Return the (X, Y) coordinate for the center point of the cell that contains the specified text.  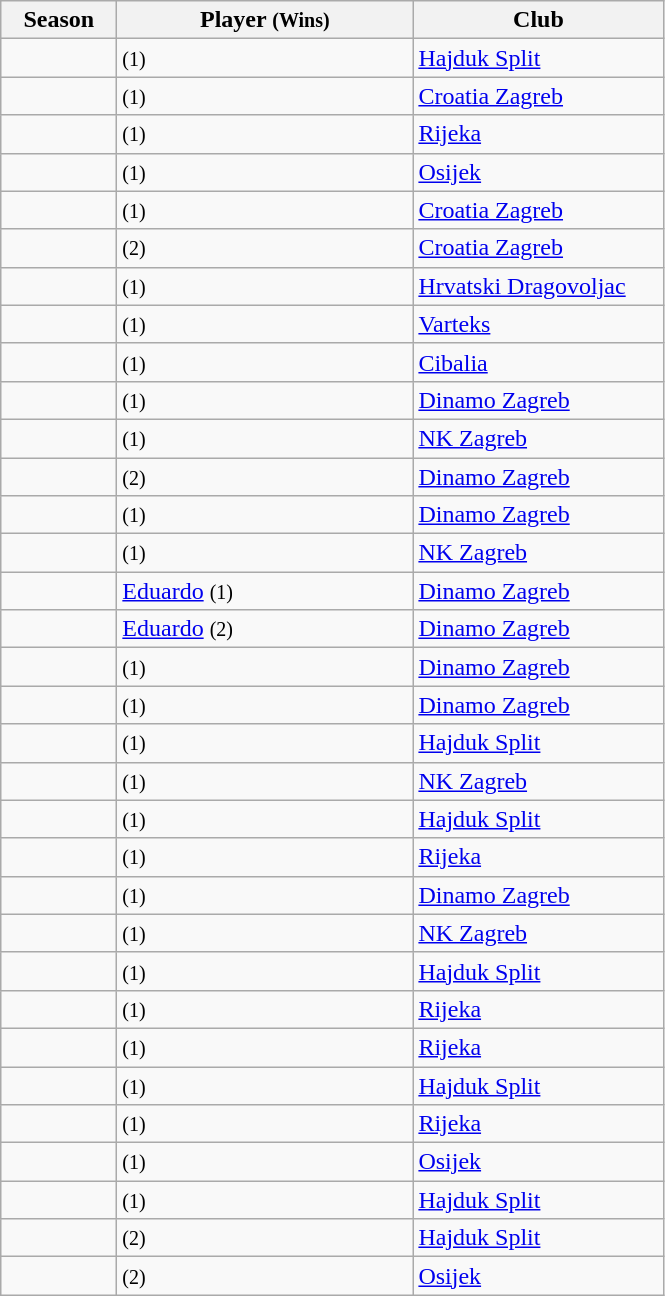
Cibalia (538, 362)
Club (538, 20)
Eduardo (1) (265, 591)
Eduardo (2) (265, 629)
Player (Wins) (265, 20)
Hrvatski Dragovoljac (538, 286)
Season (59, 20)
Varteks (538, 324)
